Capture the cell that displays the provided text and extract its [x, y] central coordinate. 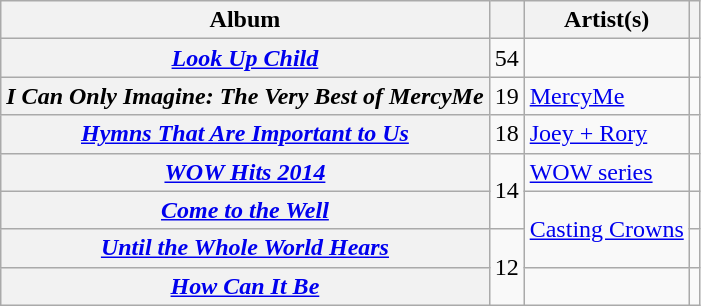
Album [245, 20]
How Can It Be [245, 286]
19 [506, 96]
Look Up Child [245, 58]
I Can Only Imagine: The Very Best of MercyMe [245, 96]
WOW Hits 2014 [245, 172]
Casting Crowns [606, 229]
Hymns That Are Important to Us [245, 134]
54 [506, 58]
WOW series [606, 172]
Joey + Rory [606, 134]
MercyMe [606, 96]
Come to the Well [245, 210]
Artist(s) [606, 20]
12 [506, 267]
14 [506, 191]
18 [506, 134]
Until the Whole World Hears [245, 248]
